Scan for the cell matching the given text and deliver its [x, y] coordinate at center. 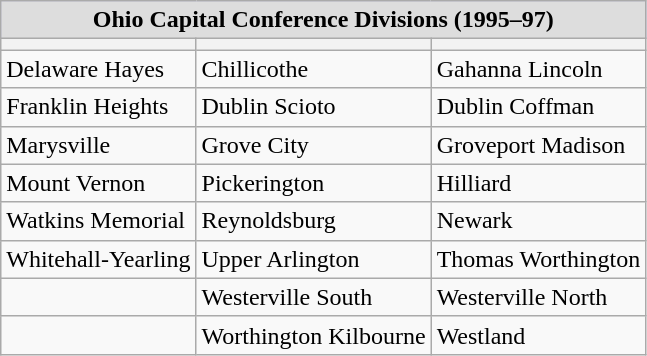
Pickerington [314, 183]
Thomas Worthington [538, 259]
Whitehall-Yearling [98, 259]
Westerville North [538, 297]
Newark [538, 221]
Westerville South [314, 297]
Worthington Kilbourne [314, 335]
Ohio Capital Conference Divisions (1995–97) [324, 20]
Upper Arlington [314, 259]
Hilliard [538, 183]
Westland [538, 335]
Mount Vernon [98, 183]
Dublin Coffman [538, 107]
Gahanna Lincoln [538, 69]
Watkins Memorial [98, 221]
Delaware Hayes [98, 69]
Grove City [314, 145]
Groveport Madison [538, 145]
Chillicothe [314, 69]
Dublin Scioto [314, 107]
Reynoldsburg [314, 221]
Franklin Heights [98, 107]
Marysville [98, 145]
